Extract the [x, y] coordinate from the center of the cell holding the provided text.  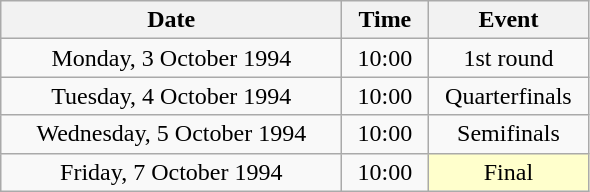
Quarterfinals [508, 96]
Event [508, 20]
Wednesday, 5 October 1994 [172, 134]
Final [508, 172]
Time [385, 20]
Tuesday, 4 October 1994 [172, 96]
Date [172, 20]
Monday, 3 October 1994 [172, 58]
Semifinals [508, 134]
Friday, 7 October 1994 [172, 172]
1st round [508, 58]
